Return [X, Y] of the center of cell containing provided text 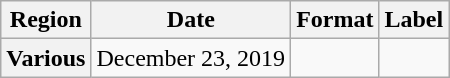
Various [46, 58]
Format [335, 20]
Date [191, 20]
Label [414, 20]
December 23, 2019 [191, 58]
Region [46, 20]
